Detect which cell encompasses the target text, then output its [X, Y] center coordinate. 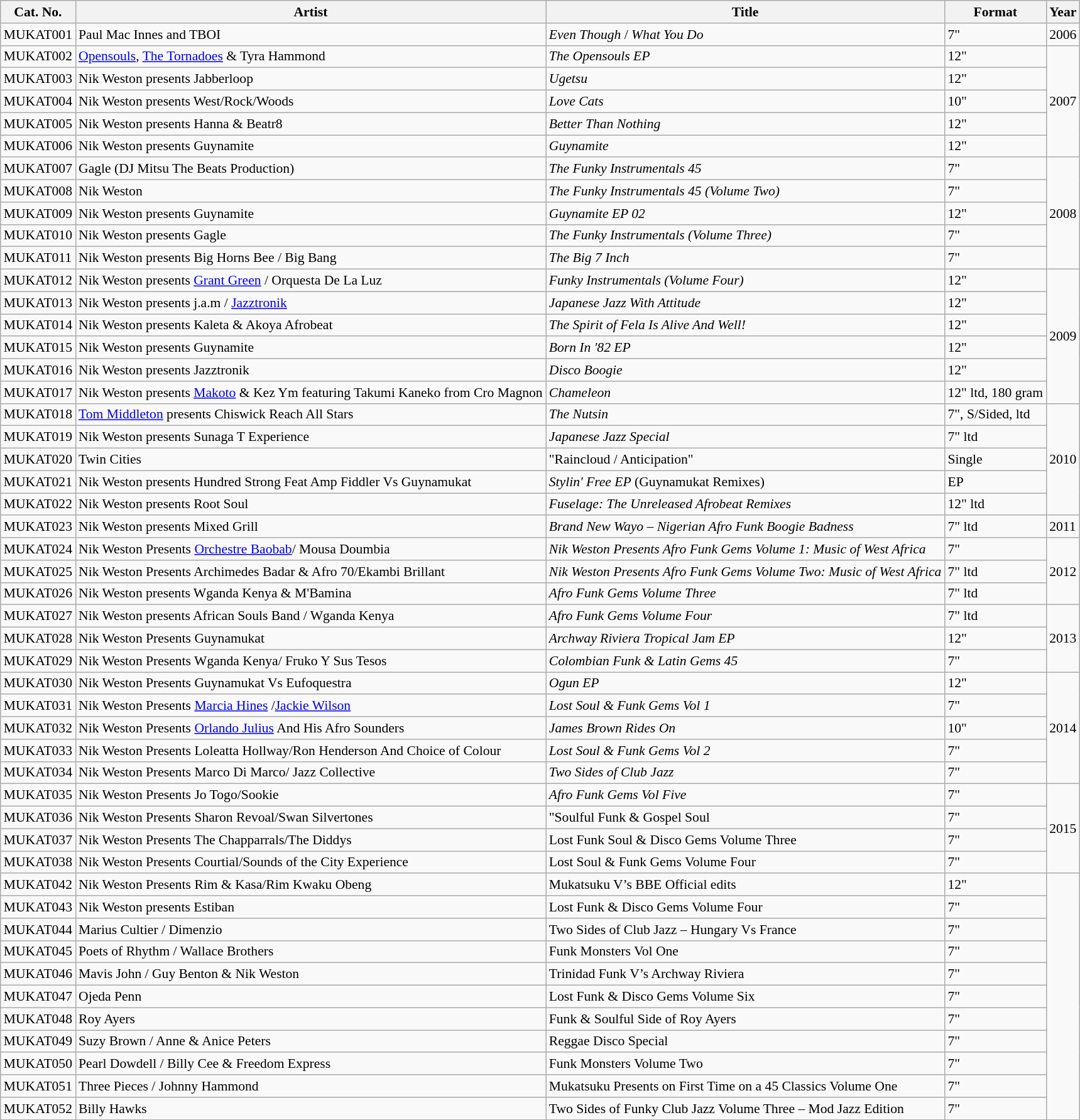
Two Sides of Funky Club Jazz Volume Three – Mod Jazz Edition [745, 1109]
2010 [1063, 459]
MUKAT043 [38, 907]
MUKAT031 [38, 706]
MUKAT035 [38, 795]
Ogun EP [745, 683]
Nik Weston Presents Orchestre Baobab/ Mousa Doumbia [310, 549]
MUKAT012 [38, 281]
Japanese Jazz Special [745, 437]
MUKAT019 [38, 437]
MUKAT024 [38, 549]
Funk Monsters Vol One [745, 952]
2006 [1063, 35]
MUKAT033 [38, 751]
MUKAT018 [38, 415]
MUKAT038 [38, 862]
Afro Funk Gems Volume Three [745, 594]
Pearl Dowdell / Billy Cee & Freedom Express [310, 1064]
MUKAT023 [38, 527]
The Opensouls EP [745, 57]
Love Cats [745, 102]
Ugetsu [745, 79]
MUKAT037 [38, 840]
2008 [1063, 214]
Paul Mac Innes and TBOI [310, 35]
Chameleon [745, 393]
Colombian Funk & Latin Gems 45 [745, 661]
MUKAT026 [38, 594]
MUKAT017 [38, 393]
Reggae Disco Special [745, 1041]
The Spirit of Fela Is Alive And Well! [745, 325]
Even Though / What You Do [745, 35]
Afro Funk Gems Vol Five [745, 795]
MUKAT009 [38, 214]
MUKAT008 [38, 191]
MUKAT027 [38, 616]
Brand New Wayo – Nigerian Afro Funk Boogie Badness [745, 527]
MUKAT042 [38, 885]
Nik Weston Presents Archimedes Badar & Afro 70/Ekambi Brillant [310, 572]
MUKAT010 [38, 236]
2015 [1063, 829]
Two Sides of Club Jazz – Hungary Vs France [745, 930]
Nik Weston Presents Guynamukat [310, 639]
MUKAT050 [38, 1064]
Twin Cities [310, 460]
Nik Weston Presents The Chapparrals/The Diddys [310, 840]
The Nutsin [745, 415]
Disco Boogie [745, 370]
Mavis John / Guy Benton & Nik Weston [310, 974]
Nik Weston presents Makoto & Kez Ym featuring Takumi Kaneko from Cro Magnon [310, 393]
MUKAT052 [38, 1109]
Three Pieces / Johnny Hammond [310, 1086]
Guynamite [745, 146]
Suzy Brown / Anne & Anice Peters [310, 1041]
Nik Weston presents Hundred Strong Feat Amp Fiddler Vs Guynamukat [310, 482]
MUKAT047 [38, 997]
MUKAT015 [38, 348]
Nik Weston Presents Loleatta Hollway/Ron Henderson And Choice of Colour [310, 751]
The Big 7 Inch [745, 258]
Two Sides of Club Jazz [745, 773]
Nik Weston presents Wganda Kenya & M'Bamina [310, 594]
MUKAT004 [38, 102]
MUKAT049 [38, 1041]
Nik Weston Presents Guynamukat Vs Eufoquestra [310, 683]
Better Than Nothing [745, 124]
Nik Weston presents Jazztronik [310, 370]
Year [1063, 12]
Nik Weston presents Kaleta & Akoya Afrobeat [310, 325]
EP [995, 482]
MUKAT002 [38, 57]
Ojeda Penn [310, 997]
Nik Weston presents West/Rock/Woods [310, 102]
Nik Weston presents j.a.m / Jazztronik [310, 303]
2011 [1063, 527]
MUKAT044 [38, 930]
MUKAT016 [38, 370]
"Soulful Funk & Gospel Soul [745, 818]
MUKAT048 [38, 1019]
Afro Funk Gems Volume Four [745, 616]
MUKAT021 [38, 482]
Nik Weston presents Grant Green / Orquesta De La Luz [310, 281]
Nik Weston Presents Sharon Revoal/Swan Silvertones [310, 818]
12" ltd [995, 504]
MUKAT028 [38, 639]
Nik Weston Presents Afro Funk Gems Volume Two: Music of West Africa [745, 572]
Stylin' Free EP (Guynamukat Remixes) [745, 482]
Funk Monsters Volume Two [745, 1064]
Mukatsuku Presents on First Time on a 45 Classics Volume One [745, 1086]
MUKAT045 [38, 952]
Gagle (DJ Mitsu The Beats Production) [310, 169]
Lost Funk & Disco Gems Volume Six [745, 997]
MUKAT007 [38, 169]
Mukatsuku V’s BBE Official edits [745, 885]
2013 [1063, 638]
Nik Weston presents African Souls Band / Wganda Kenya [310, 616]
MUKAT013 [38, 303]
Nik Weston Presents Jo Togo/Sookie [310, 795]
The Funky Instrumentals 45 [745, 169]
MUKAT014 [38, 325]
MUKAT003 [38, 79]
2012 [1063, 572]
Fuselage: The Unreleased Afrobeat Remixes [745, 504]
Nik Weston presents Estiban [310, 907]
The Funky Instrumentals (Volume Three) [745, 236]
Nik Weston [310, 191]
7", S/Sided, ltd [995, 415]
Cat. No. [38, 12]
MUKAT036 [38, 818]
Artist [310, 12]
MUKAT011 [38, 258]
MUKAT020 [38, 460]
Nik Weston presents Hanna & Beatr8 [310, 124]
Roy Ayers [310, 1019]
Lost Funk & Disco Gems Volume Four [745, 907]
Nik Weston Presents Marcia Hines /Jackie Wilson [310, 706]
Archway Riviera Tropical Jam EP [745, 639]
Nik Weston Presents Wganda Kenya/ Fruko Y Sus Tesos [310, 661]
Lost Soul & Funk Gems Volume Four [745, 862]
Lost Soul & Funk Gems Vol 2 [745, 751]
Opensouls, The Tornadoes & Tyra Hammond [310, 57]
Nik Weston Presents Marco Di Marco/ Jazz Collective [310, 773]
MUKAT001 [38, 35]
Nik Weston presents Big Horns Bee / Big Bang [310, 258]
James Brown Rides On [745, 728]
MUKAT022 [38, 504]
Poets of Rhythm / Wallace Brothers [310, 952]
Lost Soul & Funk Gems Vol 1 [745, 706]
Nik Weston presents Mixed Grill [310, 527]
MUKAT025 [38, 572]
Nik Weston Presents Rim & Kasa/Rim Kwaku Obeng [310, 885]
Funky Instrumentals (Volume Four) [745, 281]
Nik Weston presents Sunaga T Experience [310, 437]
MUKAT032 [38, 728]
Guynamite EP 02 [745, 214]
Nik Weston Presents Orlando Julius And His Afro Sounders [310, 728]
2007 [1063, 101]
Billy Hawks [310, 1109]
Born In '82 EP [745, 348]
MUKAT046 [38, 974]
Funk & Soulful Side of Roy Ayers [745, 1019]
2009 [1063, 337]
MUKAT030 [38, 683]
Nik Weston presents Gagle [310, 236]
MUKAT006 [38, 146]
Format [995, 12]
Marius Cultier / Dimenzio [310, 930]
12" ltd, 180 gram [995, 393]
Tom Middleton presents Chiswick Reach All Stars [310, 415]
Title [745, 12]
MUKAT029 [38, 661]
Trinidad Funk V’s Archway Riviera [745, 974]
Nik Weston Presents Courtial/Sounds of the City Experience [310, 862]
Single [995, 460]
MUKAT005 [38, 124]
Lost Funk Soul & Disco Gems Volume Three [745, 840]
The Funky Instrumentals 45 (Volume Two) [745, 191]
Nik Weston Presents Afro Funk Gems Volume 1: Music of West Africa [745, 549]
2014 [1063, 728]
MUKAT034 [38, 773]
Nik Weston presents Root Soul [310, 504]
"Raincloud / Anticipation" [745, 460]
Nik Weston presents Jabberloop [310, 79]
MUKAT051 [38, 1086]
Japanese Jazz With Attitude [745, 303]
